Identify which cell holds the provided text, then report its (X, Y) central coordinate. 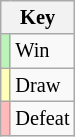
Defeat (42, 118)
Key (38, 17)
Draw (42, 85)
Win (42, 51)
